Capture the cell that displays the provided text and extract its [X, Y] central coordinate. 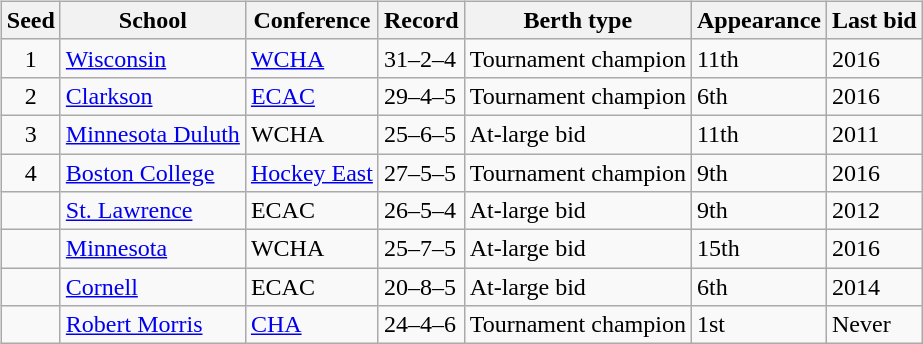
27–5–5 [421, 173]
Hockey East [312, 173]
2 [30, 96]
Clarkson [152, 96]
2012 [874, 211]
Minnesota [152, 249]
Seed [30, 20]
4 [30, 173]
2011 [874, 134]
Conference [312, 20]
25–7–5 [421, 249]
St. Lawrence [152, 211]
20–8–5 [421, 287]
Never [874, 325]
Boston College [152, 173]
1 [30, 58]
3 [30, 134]
Last bid [874, 20]
Cornell [152, 287]
Record [421, 20]
24–4–6 [421, 325]
1st [758, 325]
Minnesota Duluth [152, 134]
Wisconsin [152, 58]
2014 [874, 287]
Berth type [578, 20]
29–4–5 [421, 96]
31–2–4 [421, 58]
CHA [312, 325]
15th [758, 249]
Appearance [758, 20]
26–5–4 [421, 211]
School [152, 20]
25–6–5 [421, 134]
Robert Morris [152, 325]
